Locate the cell with the specified text and output its (x, y) center coordinate. 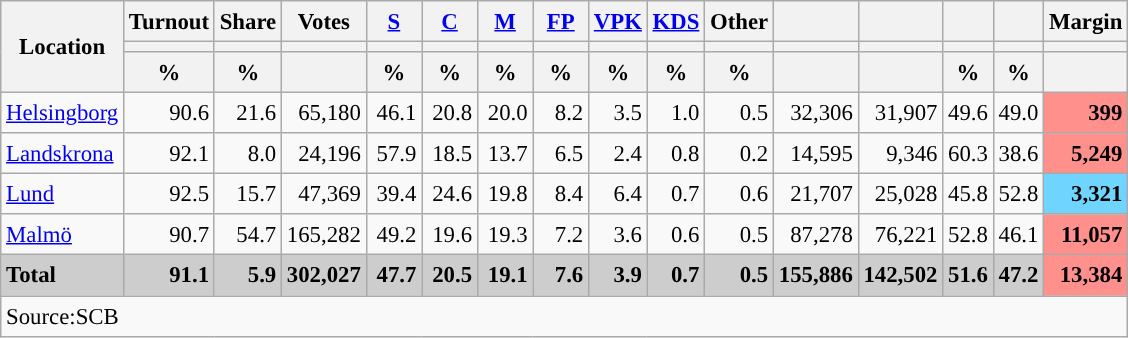
31,907 (900, 114)
FP (561, 22)
7.6 (561, 276)
7.2 (561, 234)
Malmö (62, 234)
11,057 (1086, 234)
15.7 (248, 194)
Source:SCB (564, 316)
C (450, 22)
165,282 (324, 234)
45.8 (968, 194)
20.5 (450, 276)
21.6 (248, 114)
47,369 (324, 194)
Landskrona (62, 154)
92.1 (170, 154)
8.4 (561, 194)
Helsingborg (62, 114)
65,180 (324, 114)
18.5 (450, 154)
3.9 (618, 276)
3.5 (618, 114)
Turnout (170, 22)
49.6 (968, 114)
19.8 (505, 194)
20.0 (505, 114)
3.6 (618, 234)
Total (62, 276)
47.7 (394, 276)
8.0 (248, 154)
19.1 (505, 276)
Other (740, 22)
6.4 (618, 194)
20.8 (450, 114)
92.5 (170, 194)
2.4 (618, 154)
Share (248, 22)
38.6 (1018, 154)
39.4 (394, 194)
24,196 (324, 154)
49.2 (394, 234)
5,249 (1086, 154)
14,595 (816, 154)
6.5 (561, 154)
13,384 (1086, 276)
302,027 (324, 276)
76,221 (900, 234)
Location (62, 47)
399 (1086, 114)
155,886 (816, 276)
0.8 (676, 154)
90.6 (170, 114)
32,306 (816, 114)
0.2 (740, 154)
87,278 (816, 234)
47.2 (1018, 276)
M (505, 22)
8.2 (561, 114)
24.6 (450, 194)
49.0 (1018, 114)
51.6 (968, 276)
Margin (1086, 22)
21,707 (816, 194)
Lund (62, 194)
5.9 (248, 276)
142,502 (900, 276)
9,346 (900, 154)
1.0 (676, 114)
90.7 (170, 234)
19.6 (450, 234)
3,321 (1086, 194)
19.3 (505, 234)
13.7 (505, 154)
57.9 (394, 154)
54.7 (248, 234)
VPK (618, 22)
91.1 (170, 276)
60.3 (968, 154)
KDS (676, 22)
25,028 (900, 194)
S (394, 22)
Votes (324, 22)
